Identify which cell holds the provided text, then report its [X, Y] central coordinate. 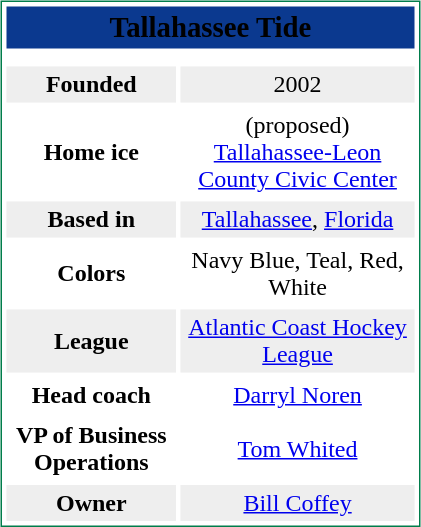
Founded [91, 84]
2002 [298, 84]
Atlantic Coast Hockey League [298, 342]
League [91, 342]
Darryl Noren [298, 395]
VP of Business Operations [91, 450]
(proposed) Tallahassee-Leon County Civic Center [298, 152]
Bill Coffey [298, 503]
Based in [91, 220]
Tallahassee, Florida [298, 220]
Home ice [91, 152]
Tallahassee Tide [210, 27]
Navy Blue, Teal, Red, White [298, 274]
Owner [91, 503]
Tom Whited [298, 450]
Colors [91, 274]
Head coach [91, 395]
